Find where the given text appears and provide that cell's center as (X, Y) coordinate. 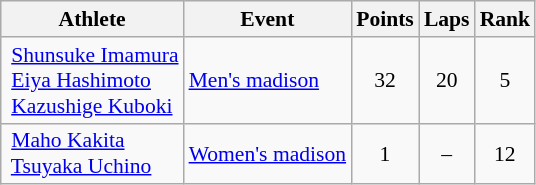
32 (385, 80)
Laps (447, 19)
Points (385, 19)
Shunsuke Imamura Eiya Hashimoto Kazushige Kuboki (92, 80)
1 (385, 154)
Men's madison (268, 80)
Event (268, 19)
Maho Kakita Tsuyaka Uchino (92, 154)
20 (447, 80)
5 (506, 80)
Women's madison (268, 154)
12 (506, 154)
Rank (506, 19)
– (447, 154)
Athlete (92, 19)
